Pinpoint the cell where the given text exists, returning its [X, Y] midpoint coordinate. 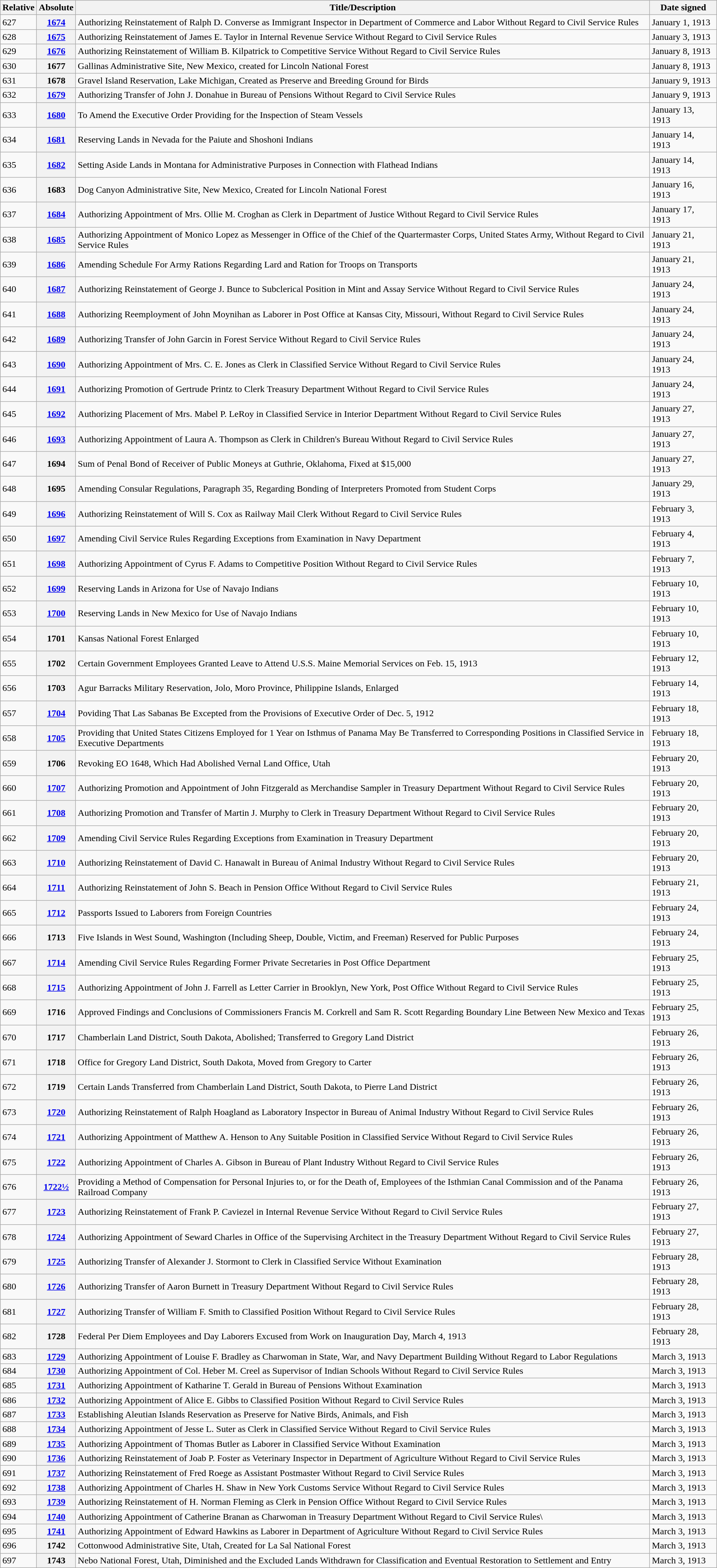
1675 [56, 37]
1686 [56, 264]
669 [18, 1012]
674 [18, 1137]
659 [18, 763]
Authorizing Transfer of William F. Smith to Classified Position Without Regard to Civil Service Rules [363, 1311]
1692 [56, 414]
1742 [56, 1546]
Reserving Lands in Nevada for the Paiute and Shoshoni Indians [363, 139]
Poviding That Las Sabanas Be Excepted from the Provisions of Executive Order of Dec. 5, 1912 [363, 713]
1741 [56, 1531]
655 [18, 664]
1739 [56, 1502]
1706 [56, 763]
665 [18, 913]
To Amend the Executive Order Providing for the Inspection of Steam Vessels [363, 115]
January 16, 1913 [683, 189]
Authorizing Reinstatement of Joab P. Foster as Veterinary Inspector in Department of Agriculture Without Regard to Civil Service Rules [363, 1458]
1733 [56, 1415]
1716 [56, 1012]
Authorizing Reemployment of John Moynihan as Laborer in Post Office at Kansas City, Missouri, Without Regard to Civil Service Rules [363, 314]
January 29, 1913 [683, 489]
Amending Consular Regulations, Paragraph 35, Regarding Bonding of Interpreters Promoted from Student Corps [363, 489]
632 [18, 95]
678 [18, 1237]
1678 [56, 80]
1697 [56, 539]
Reserving Lands in New Mexico for Use of Navajo Indians [363, 613]
1695 [56, 489]
1714 [56, 963]
695 [18, 1531]
657 [18, 713]
673 [18, 1112]
666 [18, 937]
631 [18, 80]
Passports Issued to Laborers from Foreign Countries [363, 913]
1729 [56, 1356]
1681 [56, 139]
Authorizing Appointment of Charles H. Shaw in New York Customs Service Without Regard to Civil Service Rules [363, 1488]
Authorizing Transfer of Aaron Burnett in Treasury Department Without Regard to Civil Service Rules [363, 1287]
651 [18, 563]
Authorizing Placement of Mrs. Mabel P. LeRoy in Classified Service in Interior Department Without Regard to Civil Service Rules [363, 414]
January 13, 1913 [683, 115]
1690 [56, 364]
1715 [56, 987]
January 17, 1913 [683, 215]
1682 [56, 165]
1676 [56, 51]
681 [18, 1311]
Authorizing Appointment of Col. Heber M. Creel as Supervisor of Indian Schools Without Regard to Civil Service Rules [363, 1371]
Office for Gregory Land District, South Dakota, Moved from Gregory to Carter [363, 1062]
1691 [56, 389]
671 [18, 1062]
1726 [56, 1287]
1734 [56, 1429]
1712 [56, 913]
650 [18, 539]
1680 [56, 115]
February 14, 1913 [683, 688]
635 [18, 165]
Authorizing Promotion and Transfer of Martin J. Murphy to Clerk in Treasury Department Without Regard to Civil Service Rules [363, 813]
Authorizing Transfer of John Garcin in Forest Service Without Regard to Civil Service Rules [363, 340]
Authorizing Appointment of Katharine T. Gerald in Bureau of Pensions Without Examination [363, 1385]
629 [18, 51]
663 [18, 863]
1711 [56, 887]
Authorizing Reinstatement of George J. Bunce to Subclerical Position in Mint and Assay Service Without Regard to Civil Service Rules [363, 290]
Dog Canyon Administrative Site, New Mexico, Created for Lincoln National Forest [363, 189]
Cottonwood Administrative Site, Utah, Created for La Sal National Forest [363, 1546]
Authorizing Promotion of Gertrude Printz to Clerk Treasury Department Without Regard to Civil Service Rules [363, 389]
670 [18, 1037]
675 [18, 1162]
1736 [56, 1458]
1684 [56, 215]
1685 [56, 239]
Authorizing Appointment of Charles A. Gibson in Bureau of Plant Industry Without Regard to Civil Service Rules [363, 1162]
Federal Per Diem Employees and Day Laborers Excused from Work on Inauguration Day, March 4, 1913 [363, 1337]
January 1, 1913 [683, 22]
1693 [56, 439]
Establishing Aleutian Islands Reservation as Preserve for Native Birds, Animals, and Fish [363, 1415]
Authorizing Appointment of Seward Charles in Office of the Supervising Architect in the Treasury Department Without Regard to Civil Service Rules [363, 1237]
Authorizing Reinstatement of H. Norman Fleming as Clerk in Pension Office Without Regard to Civil Service Rules [363, 1502]
Revoking EO 1648, Which Had Abolished Vernal Land Office, Utah [363, 763]
February 12, 1913 [683, 664]
691 [18, 1473]
689 [18, 1444]
Authorizing Appointment of Jesse L. Suter as Clerk in Classified Service Without Regard to Civil Service Rules [363, 1429]
Chamberlain Land District, South Dakota, Abolished; Transferred to Gregory Land District [363, 1037]
1731 [56, 1385]
Amending Civil Service Rules Regarding Exceptions from Examination in Navy Department [363, 539]
1722½ [56, 1187]
1743 [56, 1560]
Reserving Lands in Arizona for Use of Navajo Indians [363, 589]
1688 [56, 314]
642 [18, 340]
Amending Civil Service Rules Regarding Former Private Secretaries in Post Office Department [363, 963]
Kansas National Forest Enlarged [363, 638]
Authorizing Reinstatement of Ralph Hoagland as Laboratory Inspector in Bureau of Animal Industry Without Regard to Civil Service Rules [363, 1112]
1727 [56, 1311]
1699 [56, 589]
1710 [56, 863]
Authorizing Appointment of Mrs. Ollie M. Croghan as Clerk in Department of Justice Without Regard to Civil Service Rules [363, 215]
1740 [56, 1517]
682 [18, 1337]
662 [18, 838]
696 [18, 1546]
1679 [56, 95]
645 [18, 414]
February 3, 1913 [683, 513]
Authorizing Appointment of Cyrus F. Adams to Competitive Position Without Regard to Civil Service Rules [363, 563]
644 [18, 389]
627 [18, 22]
1725 [56, 1261]
693 [18, 1502]
1728 [56, 1337]
Authorizing Appointment of Laura A. Thompson as Clerk in Children's Bureau Without Regard to Civil Service Rules [363, 439]
639 [18, 264]
Authorizing Reinstatement of Fred Roege as Assistant Postmaster Without Regard to Civil Service Rules [363, 1473]
1721 [56, 1137]
1732 [56, 1400]
1700 [56, 613]
1694 [56, 464]
641 [18, 314]
1707 [56, 788]
1703 [56, 688]
684 [18, 1371]
Authorizing Appointment of Mrs. C. E. Jones as Clerk in Classified Service Without Regard to Civil Service Rules [363, 364]
649 [18, 513]
1677 [56, 66]
646 [18, 439]
668 [18, 987]
677 [18, 1212]
Gravel Island Reservation, Lake Michigan, Created as Preserve and Breeding Ground for Birds [363, 80]
1705 [56, 738]
Authorizing Appointment of Thomas Butler as Laborer in Classified Service Without Examination [363, 1444]
685 [18, 1385]
Agur Barracks Military Reservation, Jolo, Moro Province, Philippine Islands, Enlarged [363, 688]
658 [18, 738]
664 [18, 887]
1704 [56, 713]
Authorizing Reinstatement of John S. Beach in Pension Office Without Regard to Civil Service Rules [363, 887]
Certain Government Employees Granted Leave to Attend U.S.S. Maine Memorial Services on Feb. 15, 1913 [363, 664]
1709 [56, 838]
1735 [56, 1444]
637 [18, 215]
1701 [56, 638]
690 [18, 1458]
643 [18, 364]
654 [18, 638]
688 [18, 1429]
Setting Aside Lands in Montana for Administrative Purposes in Connection with Flathead Indians [363, 165]
Authorizing Transfer of Alexander J. Stormont to Clerk in Classified Service Without Examination [363, 1261]
683 [18, 1356]
January 3, 1913 [683, 37]
1702 [56, 664]
1719 [56, 1087]
672 [18, 1087]
679 [18, 1261]
1687 [56, 290]
1724 [56, 1237]
1737 [56, 1473]
687 [18, 1415]
Authorizing Reinstatement of Will S. Cox as Railway Mail Clerk Without Regard to Civil Service Rules [363, 513]
634 [18, 139]
February 21, 1913 [683, 887]
1723 [56, 1212]
1730 [56, 1371]
Authorizing Appointment of John J. Farrell as Letter Carrier in Brooklyn, New York, Post Office Without Regard to Civil Service Rules [363, 987]
Authorizing Appointment of Alice E. Gibbs to Classified Position Without Regard to Civil Service Rules [363, 1400]
694 [18, 1517]
692 [18, 1488]
1698 [56, 563]
1689 [56, 340]
653 [18, 613]
1683 [56, 189]
640 [18, 290]
1718 [56, 1062]
1696 [56, 513]
Five Islands in West Sound, Washington (Including Sheep, Double, Victim, and Freeman) Reserved for Public Purposes [363, 937]
Absolute [56, 8]
Authorizing Reinstatement of David C. Hanawalt in Bureau of Animal Industry Without Regard to Civil Service Rules [363, 863]
647 [18, 464]
Amending Schedule For Army Rations Regarding Lard and Ration for Troops on Transports [363, 264]
Sum of Penal Bond of Receiver of Public Moneys at Guthrie, Oklahoma, Fixed at $15,000 [363, 464]
Authorizing Appointment of Catherine Branan as Charwoman in Treasury Department Without Regard to Civil Service Rules\ [363, 1517]
660 [18, 788]
Authorizing Reinstatement of James E. Taylor in Internal Revenue Service Without Regard to Civil Service Rules [363, 37]
Amending Civil Service Rules Regarding Exceptions from Examination in Treasury Department [363, 838]
680 [18, 1287]
661 [18, 813]
Date signed [683, 8]
633 [18, 115]
1738 [56, 1488]
1717 [56, 1037]
Authorizing Reinstatement of Frank P. Caviezel in Internal Revenue Service Without Regard to Civil Service Rules [363, 1212]
1708 [56, 813]
1720 [56, 1112]
697 [18, 1560]
Authorizing Reinstatement of William B. Kilpatrick to Competitive Service Without Regard to Civil Service Rules [363, 51]
Authorizing Appointment of Matthew A. Henson to Any Suitable Position in Classified Service Without Regard to Civil Service Rules [363, 1137]
628 [18, 37]
667 [18, 963]
Authorizing Promotion and Appointment of John Fitzgerald as Merchandise Sampler in Treasury Department Without Regard to Civil Service Rules [363, 788]
Authorizing Transfer of John J. Donahue in Bureau of Pensions Without Regard to Civil Service Rules [363, 95]
Nebo National Forest, Utah, Diminished and the Excluded Lands Withdrawn for Classification and Eventual Restoration to Settlement and Entry [363, 1560]
Gallinas Administrative Site, New Mexico, created for Lincoln National Forest [363, 66]
1713 [56, 937]
676 [18, 1187]
638 [18, 239]
Authorizing Appointment of Edward Hawkins as Laborer in Department of Agriculture Without Regard to Civil Service Rules [363, 1531]
Relative [18, 8]
1722 [56, 1162]
686 [18, 1400]
Title/Description [363, 8]
1674 [56, 22]
630 [18, 66]
Approved Findings and Conclusions of Commissioners Francis M. Corkrell and Sam R. Scott Regarding Boundary Line Between New Mexico and Texas [363, 1012]
648 [18, 489]
636 [18, 189]
Authorizing Appointment of Louise F. Bradley as Charwoman in State, War, and Navy Department Building Without Regard to Labor Regulations [363, 1356]
652 [18, 589]
Authorizing Reinstatement of Ralph D. Converse as Immigrant Inspector in Department of Commerce and Labor Without Regard to Civil Service Rules [363, 22]
February 7, 1913 [683, 563]
Certain Lands Transferred from Chamberlain Land District, South Dakota, to Pierre Land District [363, 1087]
February 4, 1913 [683, 539]
656 [18, 688]
